Search for the cell housing the specified text and yield its (X, Y) center coordinate. 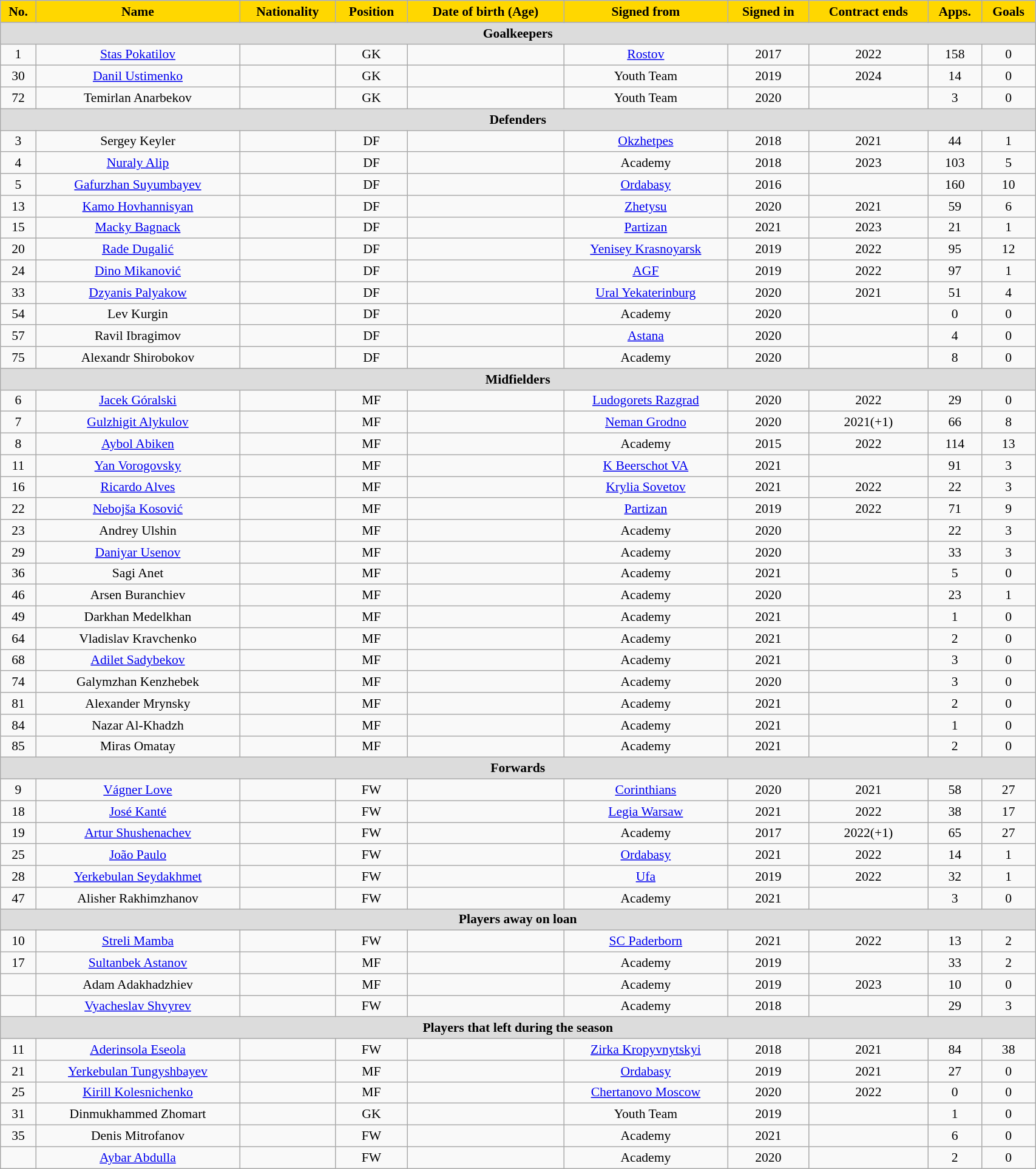
K Beerschot VA (646, 466)
Nebojša Kosović (137, 509)
Temirlan Anarbekov (137, 98)
54 (18, 314)
160 (955, 185)
64 (18, 639)
Yerkebulan Tungyshbayev (137, 1071)
Vágner Love (137, 790)
49 (18, 617)
SC Paderborn (646, 941)
José Kanté (137, 812)
Darkhan Medelkhan (137, 617)
Astana (646, 336)
Nationality (288, 12)
51 (955, 293)
85 (18, 747)
Rostov (646, 55)
Lev Kurgin (137, 314)
Okzhetpes (646, 141)
57 (18, 336)
36 (18, 574)
Corinthians (646, 790)
Contract ends (868, 12)
Vladislav Kravchenko (137, 639)
Signed in (768, 12)
Yerkebulan Seydakhmet (137, 876)
32 (955, 876)
114 (955, 444)
Dino Mikanović (137, 271)
Adam Adakhadzhiev (137, 984)
Position (371, 12)
19 (18, 833)
68 (18, 660)
2015 (768, 444)
158 (955, 55)
Aybar Abdulla (137, 1157)
Arsen Buranchiev (137, 595)
Sagi Anet (137, 574)
71 (955, 509)
Chertanovo Moscow (646, 1093)
Miras Omatay (137, 747)
Defenders (518, 120)
Andrey Ulshin (137, 530)
Adilet Sadybekov (137, 660)
Goalkeepers (518, 33)
47 (18, 898)
12 (1009, 249)
66 (955, 422)
No. (18, 12)
Apps. (955, 12)
Artur Shushenachev (137, 833)
Legia Warsaw (646, 812)
Players that left during the season (518, 1028)
Aderinsola Eseola (137, 1049)
2022(+1) (868, 833)
Ural Yekaterinburg (646, 293)
2024 (868, 76)
Ravil Ibragimov (137, 336)
Sergey Keyler (137, 141)
Gulzhigit Alykulov (137, 422)
Dinmukhammed Zhomart (137, 1114)
18 (18, 812)
Rade Dugalić (137, 249)
72 (18, 98)
Yan Vorogovsky (137, 466)
Alexander Mrynsky (137, 703)
2021(+1) (868, 422)
31 (18, 1114)
74 (18, 682)
30 (18, 76)
Daniyar Usenov (137, 552)
28 (18, 876)
Sultanbek Astanov (137, 963)
58 (955, 790)
Zirka Kropyvnytskyi (646, 1049)
Signed from (646, 12)
Macky Bagnack (137, 228)
97 (955, 271)
Stas Pokatilov (137, 55)
7 (18, 422)
Name (137, 12)
Players away on loan (518, 920)
Nuraly Alip (137, 163)
65 (955, 833)
81 (18, 703)
AGF (646, 271)
Gafurzhan Suyumbayev (137, 185)
91 (955, 466)
Alisher Rakhimzhanov (137, 898)
Dzyanis Palyakow (137, 293)
2016 (768, 185)
103 (955, 163)
Kirill Kolesnichenko (137, 1093)
Krylia Sovetov (646, 487)
Zhetysu (646, 206)
35 (18, 1136)
Vyacheslav Shvyrev (137, 1006)
Midfielders (518, 379)
Galymzhan Kenzhebek (137, 682)
75 (18, 357)
24 (18, 271)
Jacek Góralski (137, 401)
Streli Mamba (137, 941)
46 (18, 595)
Ufa (646, 876)
Goals (1009, 12)
Alexandr Shirobokov (137, 357)
Ludogorets Razgrad (646, 401)
Forwards (518, 768)
Aybol Abiken (137, 444)
59 (955, 206)
Yenisey Krasnoyarsk (646, 249)
Kamo Hovhannisyan (137, 206)
Danil Ustimenko (137, 76)
16 (18, 487)
Ricardo Alves (137, 487)
95 (955, 249)
15 (18, 228)
Nazar Al-Khadzh (137, 725)
20 (18, 249)
João Paulo (137, 855)
Neman Grodno (646, 422)
44 (955, 141)
Date of birth (Age) (486, 12)
Denis Mitrofanov (137, 1136)
